Locate the cell with the specified text and output its [X, Y] center coordinate. 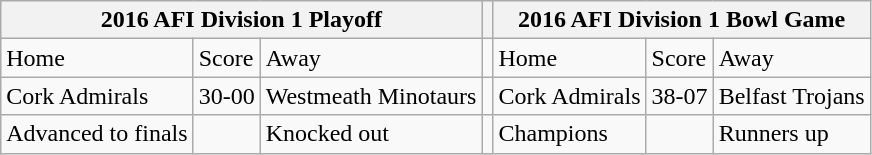
Runners up [792, 134]
Knocked out [371, 134]
2016 AFI Division 1 Playoff [242, 20]
Champions [570, 134]
Westmeath Minotaurs [371, 96]
38-07 [680, 96]
Belfast Trojans [792, 96]
2016 AFI Division 1 Bowl Game [682, 20]
30-00 [226, 96]
Advanced to finals [97, 134]
